Locate the cell with the specified text and output its [X, Y] center coordinate. 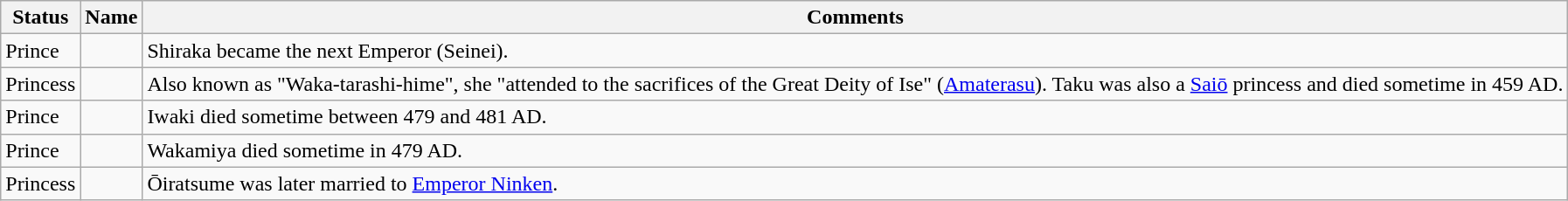
Wakamiya died sometime in 479 AD. [855, 150]
Comments [855, 17]
Ōiratsume was later married to Emperor Ninken. [855, 184]
Shiraka became the next Emperor (Seinei). [855, 51]
Status [40, 17]
Name [112, 17]
Iwaki died sometime between 479 and 481 AD. [855, 117]
